Search for the cell housing the specified text and yield its (x, y) center coordinate. 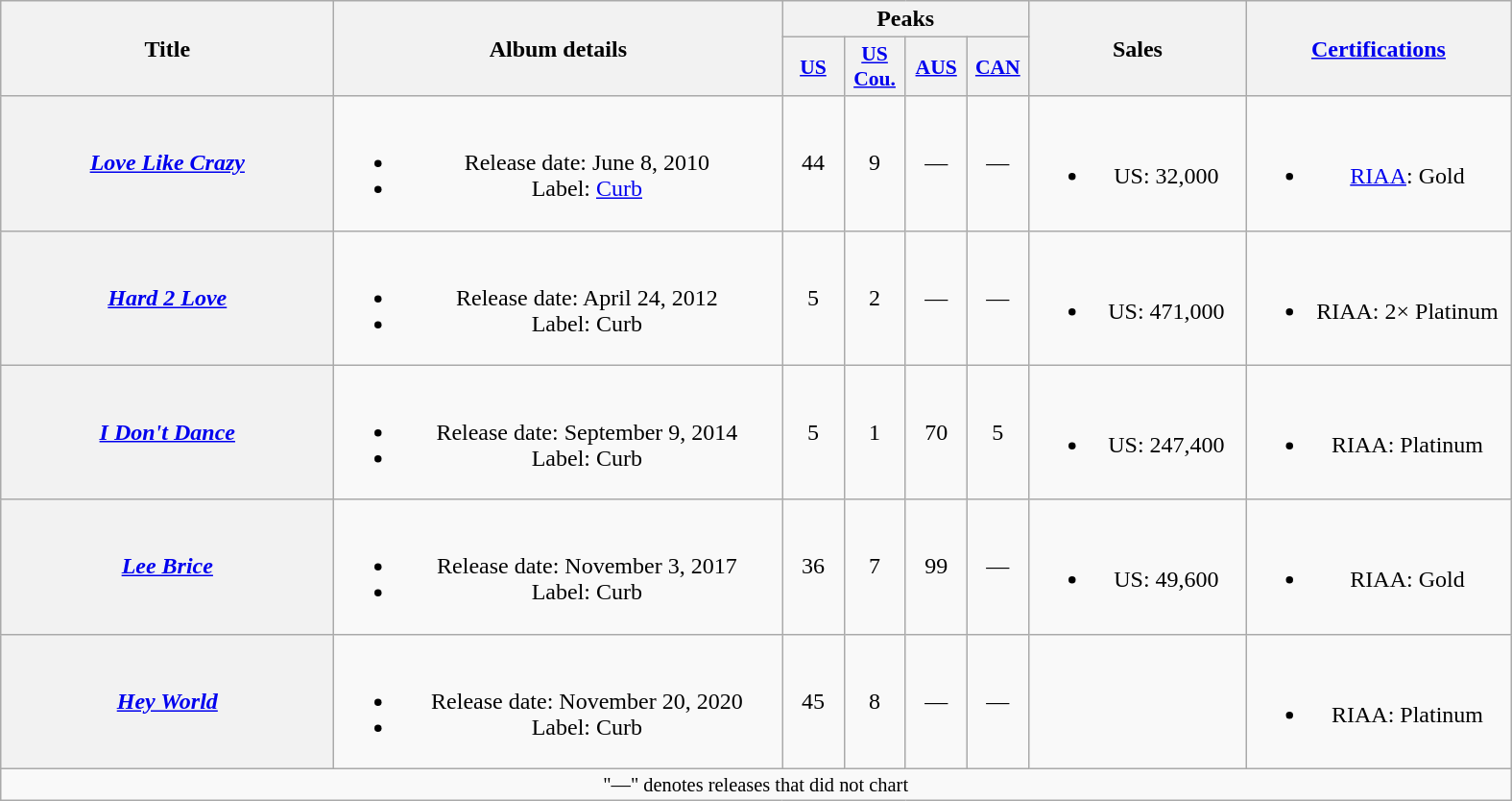
Release date: November 20, 2020Label: Curb (559, 701)
Sales (1137, 48)
44 (813, 163)
8 (875, 701)
US (813, 67)
Release date: June 8, 2010Label: Curb (559, 163)
9 (875, 163)
Release date: November 3, 2017Label: Curb (559, 567)
1 (875, 432)
7 (875, 567)
AUS (936, 67)
Certifications (1379, 48)
45 (813, 701)
US: 247,400 (1137, 432)
US: 32,000 (1137, 163)
RIAA: 2× Platinum (1379, 298)
"—" denotes releases that did not chart (756, 785)
I Don't Dance (167, 432)
99 (936, 567)
36 (813, 567)
Release date: September 9, 2014Label: Curb (559, 432)
CAN (997, 67)
US: 49,600 (1137, 567)
Peaks (905, 19)
US: 471,000 (1137, 298)
US Cou. (875, 67)
Hard 2 Love (167, 298)
Album details (559, 48)
70 (936, 432)
Love Like Crazy (167, 163)
Title (167, 48)
Hey World (167, 701)
Release date: April 24, 2012Label: Curb (559, 298)
2 (875, 298)
Lee Brice (167, 567)
